From the cell containing the given text, extract its center point as (X, Y) coordinate. 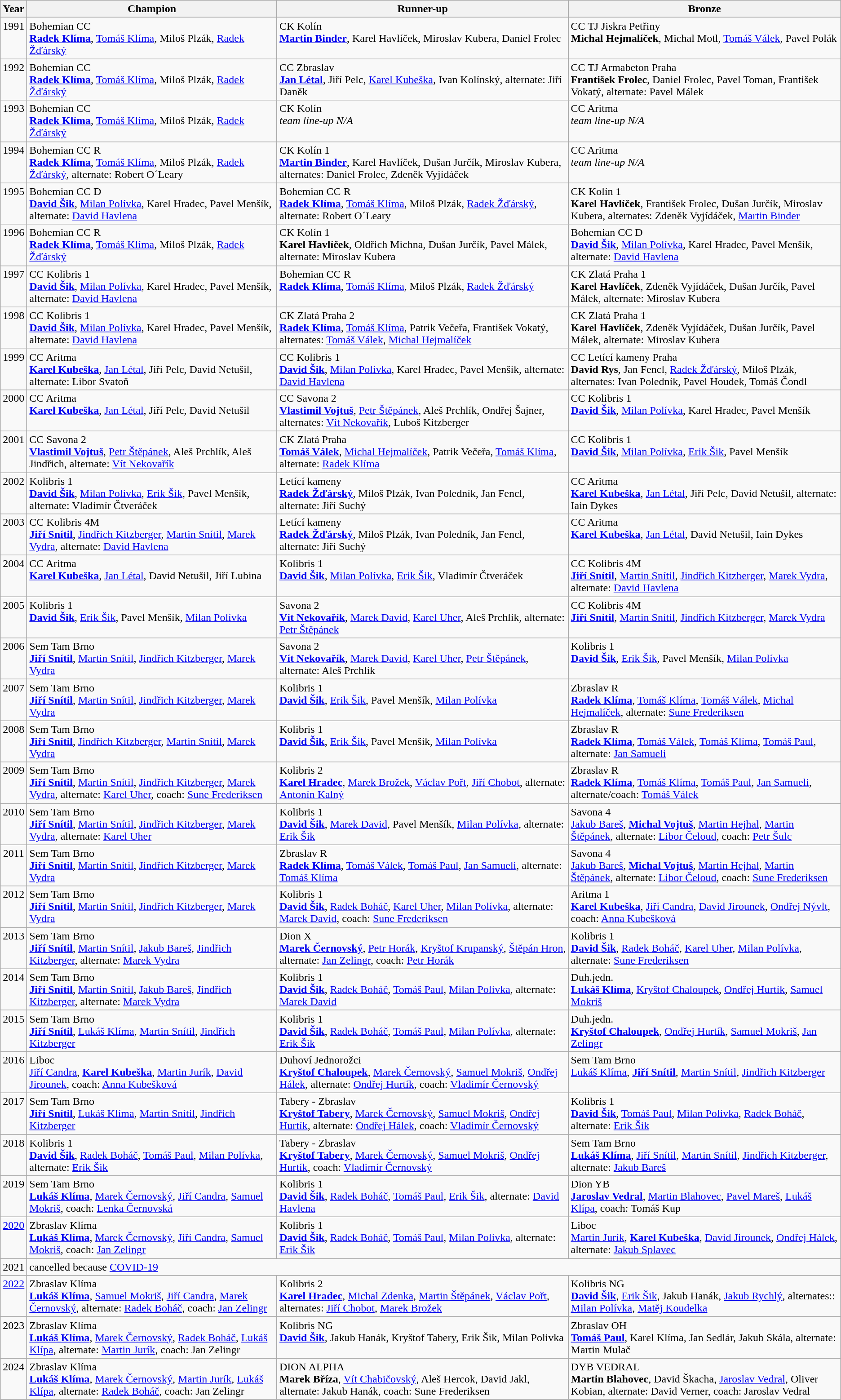
CK Zlatá PrahaTomáš Válek, Michal Hejmalíček, Patrik Večeřa, Tomáš Klíma, alternate: Radek Klíma (422, 452)
Savona 2Vít Nekovařík, Marek David, Karel Uher, Petr Štěpánek, alternate: Aleš Prchlík (422, 659)
2022 (13, 1296)
2013 (13, 948)
CC TJ Jiskra PetřinyMichal Hejmalíček, Michal Motl, Tomáš Válek, Pavel Polák (704, 38)
1992 (13, 80)
Zbraslav KlímaLukáš Klíma, Samuel Mokriš, Jiří Candra, Marek Černovský, alternate: Radek Boháč, coach: Jan Zelingr (152, 1296)
2014 (13, 989)
LibocMartin Jurík, Karel Kubeška, David Jirounek, Ondřej Hálek, alternate: Jakub Splavec (704, 1238)
Dion YBJaroslav Vedral, Martin Blahovec, Pavel Mareš, Lukáš Klípa, coach: Tomáš Kup (704, 1196)
CC AritmaKarel Kubeška, Jan Létal, Jiří Pelc, David Netušil, alternate: Iain Dykes (704, 493)
Zbraslav RRadek Klíma, Tomáš Válek, Tomáš Paul, Jan Samueli, alternate: Tomáš Klíma (422, 865)
CC Kolibris 4MJiří Snítil, Jindřich Kitzberger, Martin Snítil, Marek Vydra, alternate: David Havlena (152, 535)
Zbraslav RRadek Klíma, Tomáš Válek, Tomáš Klíma, Tomáš Paul, alternate: Jan Samueli (704, 741)
Zbraslav KlímaLukáš Klíma, Marek Černovský, Jiří Candra, Samuel Mokriš, coach: Jan Zelingr (152, 1238)
CC AritmaKarel Kubeška, Jan Létal, David Netušil, Iain Dykes (704, 535)
Kolibris 2Karel Hradec, Michal Zdenka, Martin Štěpánek, Václav Pořt, alternates: Jiří Chobot, Marek Brožek (422, 1296)
1991 (13, 38)
CC ZbraslavJan Létal, Jiří Pelc, Karel Kubeška, Ivan Kolínský, alternate: Jiří Daněk (422, 80)
Kolibris 1David Šik, Marek David, Pavel Menšík, Milan Polívka, alternate: Erik Šik (422, 824)
1999 (13, 369)
1996 (13, 245)
Champion (152, 9)
Duh.jedn.Lukáš Klíma, Kryštof Chaloupek, Ondřej Hurtík, Samuel Mokriš (704, 989)
Kolibris NGDavid Šik, Erik Šik, Jakub Hanák, Jakub Rychlý, alternates:: Milan Polívka, Matěj Koudelka (704, 1296)
2012 (13, 907)
CC Letící kameny PrahaDavid Rys, Jan Fencl, Radek Žďárský, Miloš Plzák, alternates: Ivan Poledník, Pavel Houdek, Tomáš Čondl (704, 369)
2001 (13, 452)
CC Kolibris 1David Šik, Milan Polívka, Erik Šik, Pavel Menšík (704, 452)
2010 (13, 824)
2017 (13, 1113)
Zbraslav OHTomáš Paul, Karel Klíma, Jan Sedlár, Jakub Skála, alternate: Martin Mulač (704, 1338)
Kolibris 1David Šik, Radek Boháč, Tomáš Paul, Milan Polívka, alternate: Marek David (422, 989)
CK Kolín 1Karel Havlíček, Oldřich Michna, Dušan Jurčík, Pavel Málek, alternate: Miroslav Kubera (422, 245)
Zbraslav RRadek Klíma, Tomáš Klíma, Tomáš Paul, Jan Samueli, alternate/coach: Tomáš Válek (704, 783)
Savona 2Vít Nekovařík, Marek David, Karel Uher, Aleš Prchlík, alternate: Petr Štěpánek (422, 617)
CC AritmaKarel Kubeška, Jan Létal, Jiří Pelc, David Netušil (152, 410)
Kolibris 1David Šik, Radek Boháč, Tomáš Paul, Erik Šik, alternate: David Havlena (422, 1196)
2024 (13, 1379)
Sem Tam BrnoJiří Snítil, Martin Snítil, Jindřich Kitzberger, Marek Vydra, alternate: Karel Uher (152, 824)
Kolibris 1David Šik, Radek Boháč, Karel Uher, Milan Polívka, alternate: Marek David, coach: Sune Frederiksen (422, 907)
1994 (13, 162)
CC AritmaKarel Kubeška, Jan Létal, David Netušil, Jiří Lubina (152, 576)
1995 (13, 204)
DION ALPHA Marek Bříza, Vít Chabičovský, Aleš Hercok, David Jakl, alternate: Jakub Hanák, coach: Sune Frederiksen (422, 1379)
Kolibris 1David Šik, Milan Polívka, Erik Šik, Vladimír Čtveráček (422, 576)
CK Kolín 1Karel Havlíček, František Frolec, Dušan Jurčík, Miroslav Kubera, alternates: Zdeněk Vyjídáček, Martin Binder (704, 204)
LibocJiří Candra, Karel Kubeška, Martin Jurík, David Jirounek, coach: Anna Kubešková (152, 1072)
2008 (13, 741)
Zbraslav KlímaLukáš Klíma, Marek Černovský, Martin Jurík, Lukáš Klípa, alternate: Radek Boháč, coach: Jan Zelingr (152, 1379)
CC Kolibris 4MJiří Snítil, Martin Snítil, Jindřich Kitzberger, Marek Vydra (704, 617)
2015 (13, 1031)
CK Kolínteam line-up N/A (422, 121)
Kolibris 1David Šik, Tomáš Paul, Milan Polívka, Radek Boháč, alternate: Erik Šik (704, 1113)
CC Savona 2Vlastimil Vojtuš, Petr Štěpánek, Aleš Prchlík, Aleš Jindřich, alternate: Vít Nekovařík (152, 452)
2000 (13, 410)
Sem Tam BrnoJiří Snítil, Jindřich Kitzberger, Martin Snítil, Marek Vydra (152, 741)
1997 (13, 286)
Sem Tam BrnoLukáš Klíma, Jiří Snítil, Martin Snítil, Jindřich Kitzberger (704, 1072)
2003 (13, 535)
2018 (13, 1155)
Bronze (704, 9)
Year (13, 9)
Kolibris 2Karel Hradec, Marek Brožek, Václav Pořt, Jiří Chobot, alternate: Antonín Kalný (422, 783)
2006 (13, 659)
Savona 4Jakub Bareš, Michal Vojtuš, Martin Hejhal, Martin Štěpánek, alternate: Libor Čeloud, coach: Petr Šulc (704, 824)
2011 (13, 865)
2004 (13, 576)
CK Kolín 1Martin Binder, Karel Havlíček, Dušan Jurčík, Miroslav Kubera, alternates: Daniel Frolec, Zdeněk Vyjídáček (422, 162)
Sem Tam BrnoLukáš Klíma, Jiří Snítil, Martin Snítil, Jindřich Kitzberger, alternate: Jakub Bareš (704, 1155)
1993 (13, 121)
Savona 4Jakub Bareš, Michal Vojtuš, Martin Hejhal, Martin Štěpánek, alternate: Libor Čeloud, coach: Sune Frederiksen (704, 865)
DYB VEDRAL Martin Blahovec, David Škacha, Jaroslav Vedral, Oliver Kobian, alternate: David Verner, coach: Jaroslav Vedral (704, 1379)
Duhoví JednorožciKryštof Chaloupek, Marek Černovský, Samuel Mokriš, Ondřej Hálek, alternate: Ondřej Hurtík, coach: Vladimír Černovský (422, 1072)
Duh.jedn.Kryštof Chaloupek, Ondřej Hurtík, Samuel Mokriš, Jan Zelingr (704, 1031)
2005 (13, 617)
Tabery - ZbraslavKryštof Tabery, Marek Černovský, Samuel Mokriš, Ondřej Hurtík, coach: Vladimír Černovský (422, 1155)
2009 (13, 783)
2019 (13, 1196)
2021 (13, 1267)
2023 (13, 1338)
CC Savona 2Vlastimil Vojtuš, Petr Štěpánek, Aleš Prchlík, Ondřej Šajner, alternates: Vít Nekovařík, Luboš Kitzberger (422, 410)
Sem Tam BrnoLukáš Klíma, Marek Černovský, Jiří Candra, Samuel Mokriš, coach: Lenka Černovská (152, 1196)
CK Zlatá Praha 2Radek Klíma, Tomáš Klíma, Patrik Večeřa, František Vokatý, alternates: Tomáš Válek, Michal Hejmalíček (422, 328)
2020 (13, 1238)
CC AritmaKarel Kubeška, Jan Létal, Jiří Pelc, David Netušil, alternate: Libor Svatoň (152, 369)
CC Kolibris 4MJiří Snítil, Martin Snítil, Jindřich Kitzberger, Marek Vydra, alternate: David Havlena (704, 576)
cancelled because COVID-19 (434, 1267)
Zbraslav RRadek Klíma, Tomáš Klíma, Tomáš Válek, Michal Hejmalíček, alternate: Sune Frederiksen (704, 700)
Sem Tam BrnoJiří Snítil, Martin Snítil, Jindřich Kitzberger, Marek Vydra, alternate: Karel Uher, coach: Sune Frederiksen (152, 783)
Kolibris 1David Šik, Milan Polívka, Erik Šik, Pavel Menšík, alternate: Vladimír Čtveráček (152, 493)
Dion XMarek Černovský, Petr Horák, Kryštof Krupanský, Štěpán Hron, alternate: Jan Zelingr, coach: Petr Horák (422, 948)
CK KolínMartin Binder, Karel Havlíček, Miroslav Kubera, Daniel Frolec (422, 38)
Tabery - ZbraslavKryštof Tabery, Marek Černovský, Samuel Mokriš, Ondřej Hurtík, alternate: Ondřej Hálek, coach: Vladimír Černovský (422, 1113)
2016 (13, 1072)
CC Kolibris 1David Šik, Milan Polívka, Karel Hradec, Pavel Menšík (704, 410)
Zbraslav KlímaLukáš Klíma, Marek Černovský, Radek Boháč, Lukáš Klípa, alternate: Martin Jurík, coach: Jan Zelingr (152, 1338)
CC TJ Armabeton PrahaFrantišek Frolec, Daniel Frolec, Pavel Toman, František Vokatý, alternate: Pavel Málek (704, 80)
Kolibris NGDavid Šik, Jakub Hanák, Kryštof Tabery, Erik Šik, Milan Polivka (422, 1338)
1998 (13, 328)
Runner-up (422, 9)
Kolibris 1David Šik, Radek Boháč, Karel Uher, Milan Polívka, alternate: Sune Frederiksen (704, 948)
Aritma 1Karel Kubeška, Jiří Candra, David Jirounek, Ondřej Nývlt, coach: Anna Kubešková (704, 907)
2002 (13, 493)
2007 (13, 700)
